Pinpoint the cell where the given text exists, returning its [X, Y] midpoint coordinate. 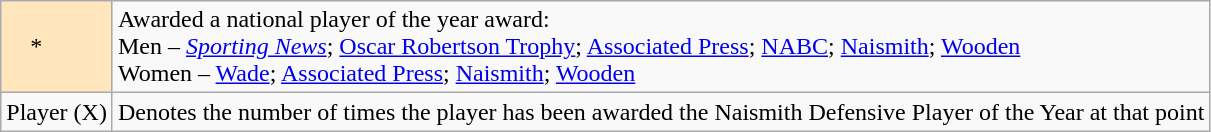
* [57, 47]
Denotes the number of times the player has been awarded the Naismith Defensive Player of the Year at that point [660, 112]
Player (X) [57, 112]
